Detect which cell encompasses the target text, then output its [X, Y] center coordinate. 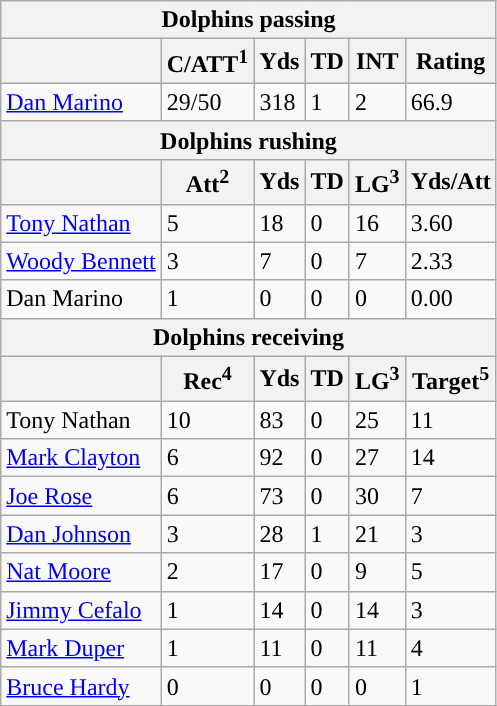
Jimmy Cefalo [81, 610]
Bruce Hardy [81, 686]
Mark Duper [81, 648]
Woody Bennett [81, 261]
9 [377, 572]
2.33 [450, 261]
83 [280, 420]
Dolphins receiving [248, 337]
66.9 [450, 102]
4 [450, 648]
Dolphins rushing [248, 140]
28 [280, 534]
25 [377, 420]
Att2 [208, 182]
Target5 [450, 378]
3.60 [450, 223]
318 [280, 102]
Nat Moore [81, 572]
Mark Clayton [81, 458]
10 [208, 420]
29/50 [208, 102]
Dolphins passing [248, 20]
30 [377, 496]
16 [377, 223]
INT [377, 62]
0.00 [450, 299]
73 [280, 496]
17 [280, 572]
Rating [450, 62]
Rec4 [208, 378]
Dan Johnson [81, 534]
92 [280, 458]
18 [280, 223]
Yds/Att [450, 182]
Joe Rose [81, 496]
27 [377, 458]
C/ATT1 [208, 62]
21 [377, 534]
